Determine the (x, y) coordinate at the center of the cell enclosing the given text.  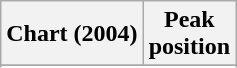
Chart (2004) (72, 34)
Peakposition (189, 34)
